Provide the [x, y] coordinate of the cell's center where the given text is located.  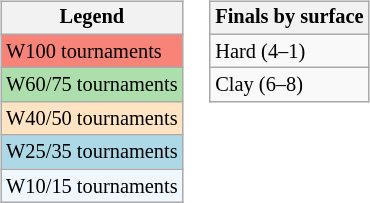
W40/50 tournaments [92, 119]
Clay (6–8) [289, 85]
Finals by surface [289, 18]
W10/15 tournaments [92, 186]
W100 tournaments [92, 51]
W25/35 tournaments [92, 152]
Legend [92, 18]
Hard (4–1) [289, 51]
W60/75 tournaments [92, 85]
